Pinpoint the cell where the given text exists, returning its [X, Y] midpoint coordinate. 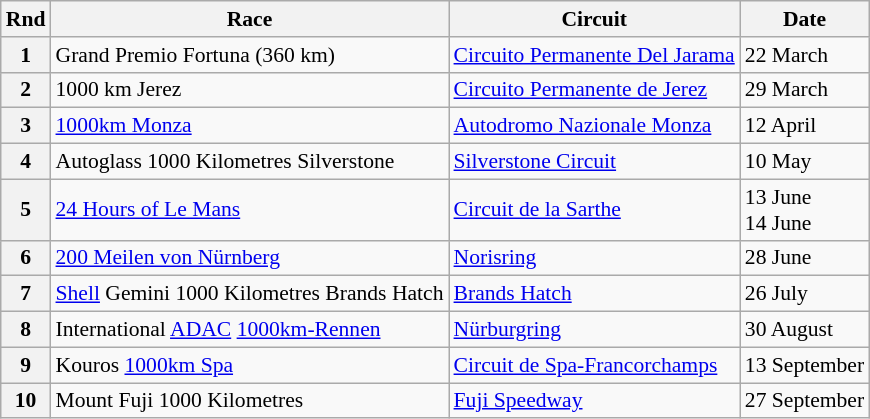
Grand Premio Fortuna (360 km) [249, 55]
1000 km Jerez [249, 90]
6 [26, 258]
Brands Hatch [594, 294]
5 [26, 210]
Date [804, 19]
30 August [804, 330]
28 June [804, 258]
200 Meilen von Nürnberg [249, 258]
Circuit [594, 19]
8 [26, 330]
Autodromo Nazionale Monza [594, 126]
Circuit de Spa-Francorchamps [594, 365]
Mount Fuji 1000 Kilometres [249, 401]
1000km Monza [249, 126]
24 Hours of Le Mans [249, 210]
10 May [804, 162]
13 September [804, 365]
Autoglass 1000 Kilometres Silverstone [249, 162]
Kouros 1000km Spa [249, 365]
9 [26, 365]
Circuit de la Sarthe [594, 210]
Circuito Permanente de Jerez [594, 90]
7 [26, 294]
2 [26, 90]
Nürburgring [594, 330]
13 June14 June [804, 210]
27 September [804, 401]
1 [26, 55]
12 April [804, 126]
Race [249, 19]
3 [26, 126]
Silverstone Circuit [594, 162]
Rnd [26, 19]
26 July [804, 294]
Shell Gemini 1000 Kilometres Brands Hatch [249, 294]
Fuji Speedway [594, 401]
10 [26, 401]
22 March [804, 55]
4 [26, 162]
Circuito Permanente Del Jarama [594, 55]
Norisring [594, 258]
International ADAC 1000km-Rennen [249, 330]
29 March [804, 90]
